Detect which cell encompasses the target text, then output its [X, Y] center coordinate. 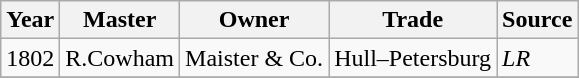
Maister & Co. [254, 58]
1802 [30, 58]
R.Cowham [120, 58]
Year [30, 20]
LR [538, 58]
Source [538, 20]
Owner [254, 20]
Master [120, 20]
Hull–Petersburg [413, 58]
Trade [413, 20]
